Return the [x, y] coordinate for the center point of the cell that contains the specified text.  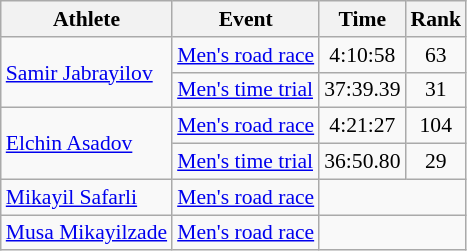
4:10:58 [362, 55]
Musa Mikayilzade [86, 233]
29 [436, 162]
63 [436, 55]
Samir Jabrayilov [86, 72]
31 [436, 90]
Rank [436, 19]
Time [362, 19]
Elchin Asadov [86, 144]
Mikayil Safarli [86, 197]
4:21:27 [362, 126]
37:39.39 [362, 90]
36:50.80 [362, 162]
Event [246, 19]
104 [436, 126]
Athlete [86, 19]
